Extract the [X, Y] coordinate from the center of the cell holding the provided text.  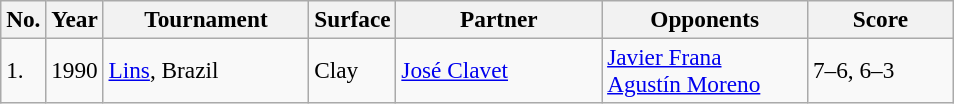
Javier Frana Agustín Moreno [705, 70]
1990 [74, 70]
7–6, 6–3 [881, 70]
No. [24, 19]
Opponents [705, 19]
1. [24, 70]
José Clavet [499, 70]
Tournament [206, 19]
Lins, Brazil [206, 70]
Clay [352, 70]
Partner [499, 19]
Surface [352, 19]
Year [74, 19]
Score [881, 19]
